Extract the [X, Y] coordinate from the center of the cell holding the provided text.  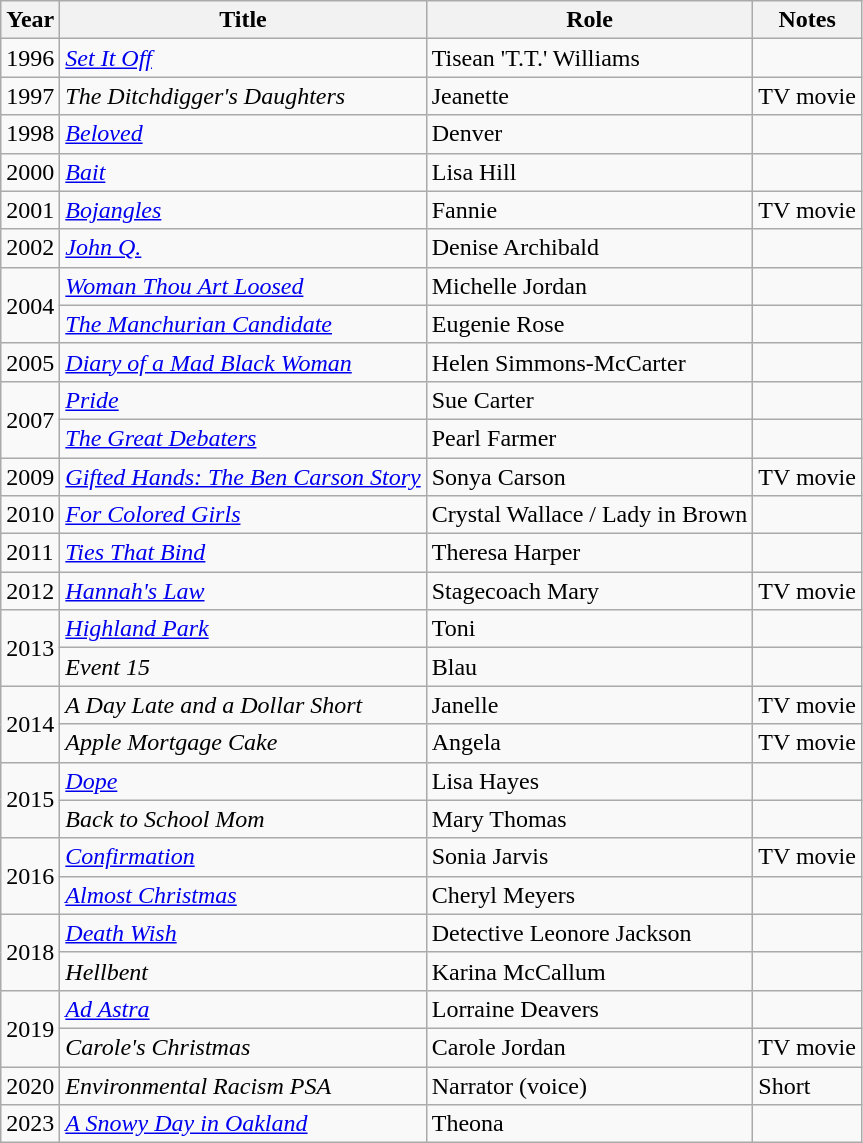
2016 [30, 876]
Carole Jordan [590, 1047]
Confirmation [243, 857]
Narrator (voice) [590, 1085]
Beloved [243, 134]
Set It Off [243, 58]
Pride [243, 400]
Lisa Hill [590, 172]
Highland Park [243, 629]
For Colored Girls [243, 515]
Woman Thou Art Loosed [243, 286]
The Ditchdigger's Daughters [243, 96]
Janelle [590, 705]
2001 [30, 210]
Dope [243, 781]
Theona [590, 1124]
Bojangles [243, 210]
2014 [30, 724]
Ties That Bind [243, 553]
Year [30, 20]
Detective Leonore Jackson [590, 933]
Bait [243, 172]
Gifted Hands: The Ben Carson Story [243, 477]
2015 [30, 800]
Almost Christmas [243, 895]
2020 [30, 1085]
Denver [590, 134]
Theresa Harper [590, 553]
Diary of a Mad Black Woman [243, 362]
Sonya Carson [590, 477]
Short [808, 1085]
Fannie [590, 210]
Crystal Wallace / Lady in Brown [590, 515]
2004 [30, 305]
2011 [30, 553]
Helen Simmons-McCarter [590, 362]
2018 [30, 952]
Notes [808, 20]
The Manchurian Candidate [243, 324]
Hannah's Law [243, 591]
Title [243, 20]
Environmental Racism PSA [243, 1085]
Eugenie Rose [590, 324]
2012 [30, 591]
2005 [30, 362]
1996 [30, 58]
Lisa Hayes [590, 781]
Michelle Jordan [590, 286]
2010 [30, 515]
The Great Debaters [243, 438]
2019 [30, 1028]
Carole's Christmas [243, 1047]
2007 [30, 419]
Pearl Farmer [590, 438]
Tisean 'T.T.' Williams [590, 58]
2000 [30, 172]
Hellbent [243, 971]
Blau [590, 667]
Toni [590, 629]
Cheryl Meyers [590, 895]
Sue Carter [590, 400]
Back to School Mom [243, 819]
A Snowy Day in Oakland [243, 1124]
2002 [30, 248]
2023 [30, 1124]
Role [590, 20]
Sonia Jarvis [590, 857]
Ad Astra [243, 1009]
Apple Mortgage Cake [243, 743]
Mary Thomas [590, 819]
2009 [30, 477]
Stagecoach Mary [590, 591]
Jeanette [590, 96]
2013 [30, 648]
Denise Archibald [590, 248]
Death Wish [243, 933]
John Q. [243, 248]
A Day Late and a Dollar Short [243, 705]
1997 [30, 96]
Karina McCallum [590, 971]
Lorraine Deavers [590, 1009]
Event 15 [243, 667]
1998 [30, 134]
Angela [590, 743]
